Search for the cell housing the specified text and yield its [X, Y] center coordinate. 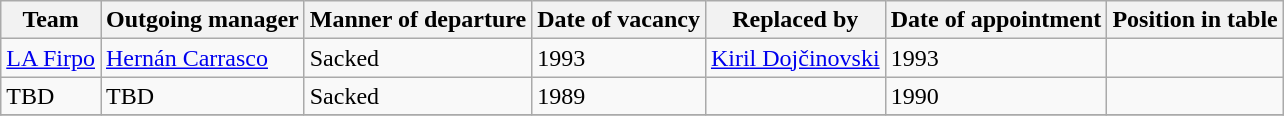
Outgoing manager [202, 20]
1989 [619, 96]
Date of appointment [996, 20]
1990 [996, 96]
Kiril Dojčinovski [795, 58]
LA Firpo [51, 58]
Team [51, 20]
Replaced by [795, 20]
Hernán Carrasco [202, 58]
Date of vacancy [619, 20]
Position in table [1195, 20]
Manner of departure [418, 20]
